Determine the [x, y] coordinate at the center of the cell enclosing the given text.  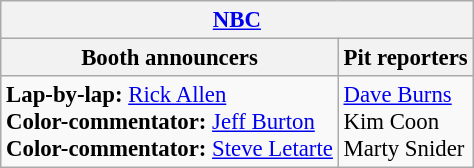
Lap-by-lap: Rick AllenColor-commentator: Jeff BurtonColor-commentator: Steve Letarte [170, 122]
NBC [237, 20]
Booth announcers [170, 58]
Pit reporters [406, 58]
Dave BurnsKim CoonMarty Snider [406, 122]
